For the text-containing cell, return its midpoint in [x, y] coordinate format. 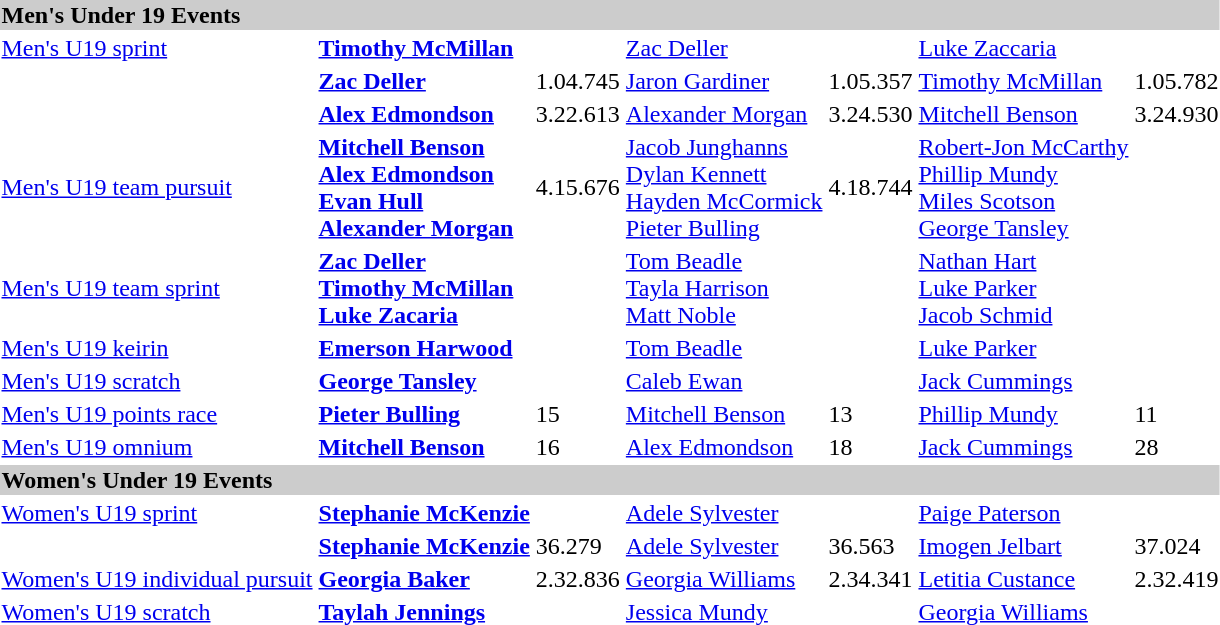
Men's U19 scratch [157, 381]
36.563 [870, 546]
Tom BeadleTayla Harrison Matt Noble [724, 288]
Women's U19 sprint [157, 513]
3.22.613 [578, 114]
16 [578, 447]
1.04.745 [578, 81]
Tom Beadle [724, 348]
3.24.930 [1176, 114]
Nathan HartLuke ParkerJacob Schmid [1024, 288]
Alexander Morgan [724, 114]
Men's U19 keirin [157, 348]
Men's U19 sprint [157, 48]
4.18.744 [870, 188]
15 [578, 414]
Men's Under 19 Events [610, 15]
13 [870, 414]
2.32.836 [578, 579]
37.024 [1176, 546]
3.24.530 [870, 114]
Men's U19 team sprint [157, 288]
George Tansley [424, 381]
2.32.419 [1176, 579]
Robert-Jon McCarthyPhillip MundyMiles ScotsonGeorge Tansley [1024, 188]
Men's U19 team pursuit [157, 188]
4.15.676 [578, 188]
Jacob JunghannsDylan KennettHayden McCormickPieter Bulling [724, 188]
Men's U19 points race [157, 414]
Jaron Gardiner [724, 81]
28 [1176, 447]
2.34.341 [870, 579]
36.279 [578, 546]
Women's U19 individual pursuit [157, 579]
18 [870, 447]
Georgia Williams [724, 579]
1.05.782 [1176, 81]
Zac DellerTimothy McMillanLuke Zacaria [424, 288]
Luke Zaccaria [1024, 48]
Women's Under 19 Events [610, 480]
Caleb Ewan [724, 381]
Pieter Bulling [424, 414]
Men's U19 omnium [157, 447]
Georgia Baker [424, 579]
Phillip Mundy [1024, 414]
Paige Paterson [1024, 513]
Mitchell BensonAlex EdmondsonEvan HullAlexander Morgan [424, 188]
1.05.357 [870, 81]
11 [1176, 414]
Letitia Custance [1024, 579]
Emerson Harwood [424, 348]
Luke Parker [1024, 348]
Imogen Jelbart [1024, 546]
